Return (x, y) of the center of cell containing provided text 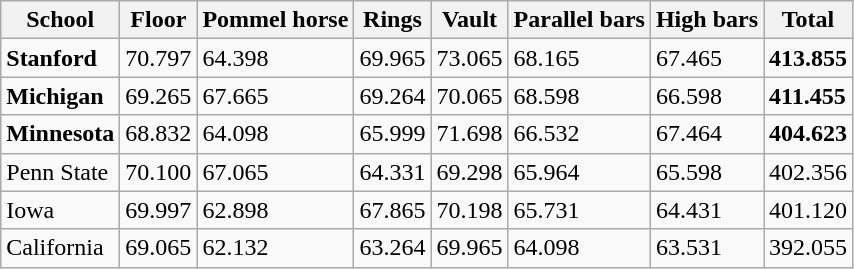
67.865 (392, 210)
Parallel bars (579, 20)
Total (808, 20)
Stanford (60, 58)
Iowa (60, 210)
Michigan (60, 96)
68.832 (158, 134)
67.065 (276, 172)
Pommel horse (276, 20)
65.964 (579, 172)
70.100 (158, 172)
66.598 (706, 96)
71.698 (470, 134)
Penn State (60, 172)
69.065 (158, 248)
65.999 (392, 134)
School (60, 20)
68.598 (579, 96)
67.464 (706, 134)
70.198 (470, 210)
70.797 (158, 58)
413.855 (808, 58)
73.065 (470, 58)
392.055 (808, 248)
67.465 (706, 58)
411.455 (808, 96)
High bars (706, 20)
Rings (392, 20)
64.398 (276, 58)
70.065 (470, 96)
402.356 (808, 172)
California (60, 248)
401.120 (808, 210)
62.132 (276, 248)
63.531 (706, 248)
Minnesota (60, 134)
65.731 (579, 210)
Vault (470, 20)
64.431 (706, 210)
69.264 (392, 96)
69.997 (158, 210)
67.665 (276, 96)
404.623 (808, 134)
69.298 (470, 172)
65.598 (706, 172)
64.331 (392, 172)
66.532 (579, 134)
68.165 (579, 58)
63.264 (392, 248)
69.265 (158, 96)
62.898 (276, 210)
Floor (158, 20)
